Identify which cell holds the provided text, then report its [X, Y] central coordinate. 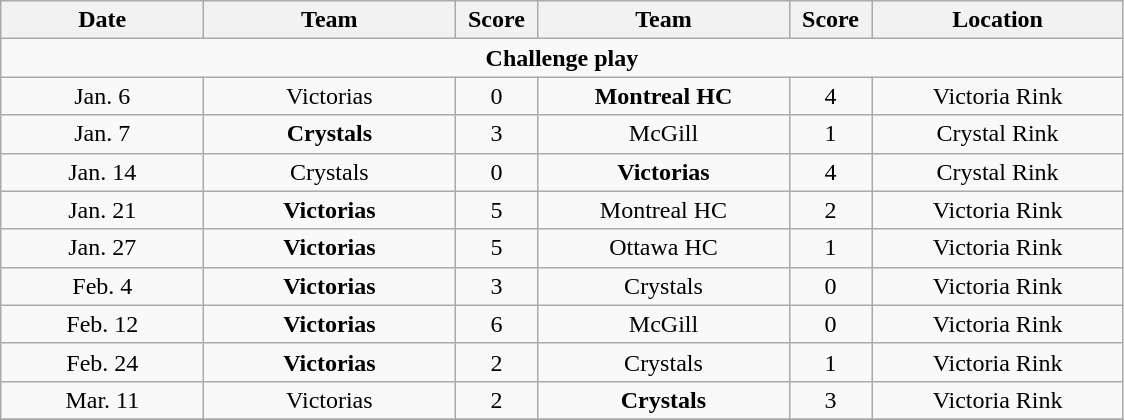
Jan. 27 [102, 248]
Ottawa HC [664, 248]
Jan. 6 [102, 96]
Feb. 4 [102, 286]
Jan. 7 [102, 134]
Mar. 11 [102, 400]
Date [102, 20]
Jan. 21 [102, 210]
6 [496, 324]
Location [998, 20]
Feb. 24 [102, 362]
Jan. 14 [102, 172]
Challenge play [562, 58]
Feb. 12 [102, 324]
